Extract the [x, y] coordinate from the center of the cell holding the provided text.  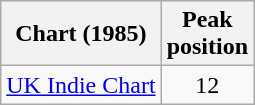
Peakposition [207, 34]
12 [207, 85]
UK Indie Chart [81, 85]
Chart (1985) [81, 34]
